Identify which cell holds the provided text, then report its (X, Y) central coordinate. 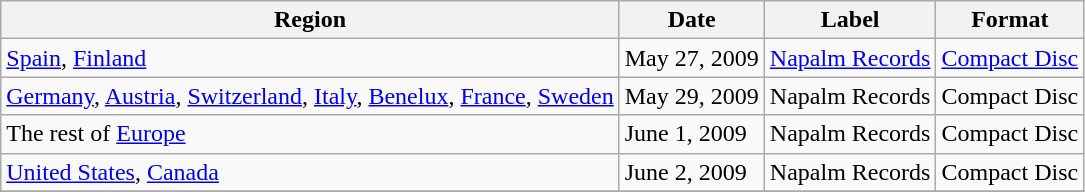
The rest of Europe (310, 134)
Germany, Austria, Switzerland, Italy, Benelux, France, Sweden (310, 96)
Region (310, 20)
May 29, 2009 (692, 96)
Date (692, 20)
Spain, Finland (310, 58)
June 2, 2009 (692, 172)
United States, Canada (310, 172)
June 1, 2009 (692, 134)
May 27, 2009 (692, 58)
Format (1010, 20)
Label (850, 20)
